Identify which cell holds the provided text, then report its (x, y) central coordinate. 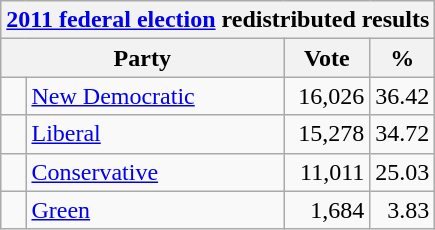
11,011 (327, 172)
15,278 (327, 134)
Liberal (155, 134)
2011 federal election redistributed results (218, 20)
% (402, 58)
Party (142, 58)
16,026 (327, 96)
New Democratic (155, 96)
34.72 (402, 134)
25.03 (402, 172)
Vote (327, 58)
3.83 (402, 210)
Green (155, 210)
1,684 (327, 210)
36.42 (402, 96)
Conservative (155, 172)
